Return (x, y) of the center of cell containing provided text 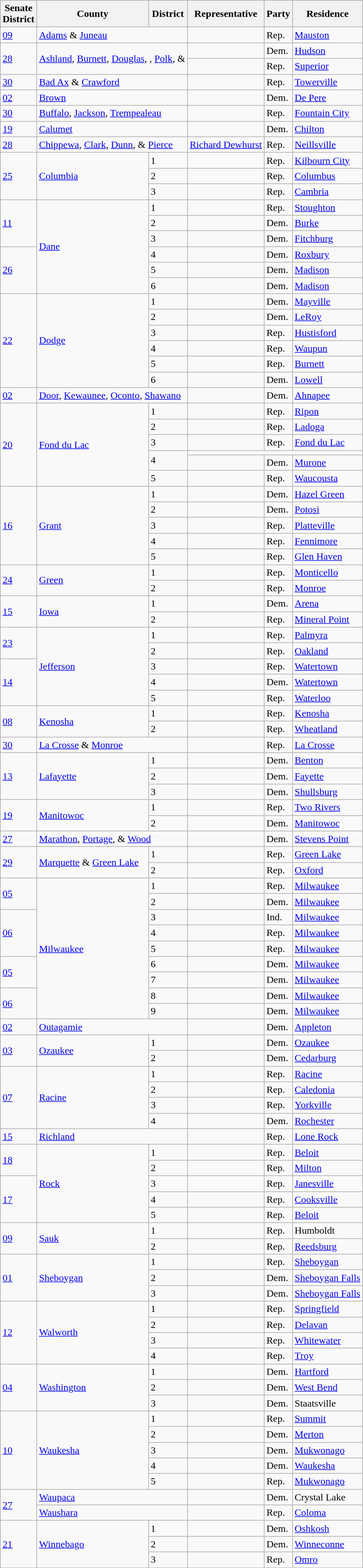
Door, Kewaunee, Oconto, Shawano (112, 395)
26 (19, 270)
Milton (328, 1168)
Winneconne (328, 1544)
Representative (226, 14)
24 (19, 580)
Walworth (92, 1332)
Hazel Green (328, 494)
Omro (328, 1560)
County (92, 14)
14 (19, 682)
Mauston (328, 35)
01 (19, 1278)
Outagamie (112, 1027)
Reedsburg (328, 1246)
Grant (92, 525)
Troy (328, 1356)
8 (168, 996)
West Bend (328, 1387)
La Crosse & Monroe (112, 745)
Glen Haven (328, 557)
Richland (112, 1136)
Oakland (328, 651)
Chippewa, Clark, Dunn, & Pierce (112, 145)
Bad Ax & Crawford (112, 82)
Stevens Point (328, 839)
17 (19, 1199)
Yorkville (328, 1105)
Merton (328, 1434)
Rochester (328, 1121)
29 (19, 862)
Whitewater (328, 1340)
Towerville (328, 82)
Fennimore (328, 541)
Cooksville (328, 1199)
De Pere (328, 98)
Staatsville (328, 1403)
Humboldt (328, 1231)
Burnett (328, 364)
Potosi (328, 510)
Ind. (278, 917)
Fountain City (328, 113)
SenateDistrict (19, 14)
Wheatland (328, 729)
Shullsburg (328, 792)
Ripon (328, 411)
Buffalo, Jackson, Trempealeau (112, 113)
Adams & Juneau (112, 35)
Hustisford (328, 333)
Palmyra (328, 635)
13 (19, 776)
Mayville (328, 301)
Waushara (112, 1513)
20 (19, 445)
LeRoy (328, 317)
Cedarburg (328, 1058)
7 (168, 980)
Mineral Point (328, 619)
Lafayette (92, 776)
23 (19, 643)
04 (19, 1387)
Washington (92, 1387)
Murone (328, 463)
25 (19, 176)
9 (168, 1011)
Lowell (328, 380)
Iowa (92, 611)
Jefferson (92, 666)
Ahnapee (328, 395)
Calumet (112, 129)
Springfield (328, 1309)
18 (19, 1160)
Columbia (92, 176)
Monticello (328, 572)
10 (19, 1450)
Hudson (328, 51)
Dane (92, 246)
Waupun (328, 348)
Party (278, 14)
Stoughton (328, 207)
21 (19, 1544)
Marathon, Portage, & Wood (112, 839)
Caledonia (328, 1090)
Two Rivers (328, 807)
Hartford (328, 1372)
Lone Rock (328, 1136)
Janesville (328, 1183)
Waucousta (328, 478)
Cambria (328, 191)
16 (19, 525)
Chilton (328, 129)
11 (19, 223)
Neillsville (328, 145)
Delavan (328, 1325)
Ladoga (328, 427)
District (168, 14)
08 (19, 721)
La Crosse (328, 745)
Benton (328, 761)
Oxford (328, 870)
Waterloo (328, 698)
12 (19, 1332)
Sauk (92, 1239)
Roxbury (328, 254)
Marquette & Green Lake (92, 862)
Platteville (328, 525)
Coloma (328, 1513)
Appleton (328, 1027)
Oshkosh (328, 1528)
Kilbourn City (328, 160)
Summit (328, 1419)
22 (19, 341)
Brown (112, 98)
03 (19, 1050)
Winnebago (92, 1544)
Fayette (328, 776)
Fitchburg (328, 239)
Dodge (92, 341)
Rock (92, 1183)
Richard Dewhurst (226, 145)
Residence (328, 14)
Green (92, 580)
Monroe (328, 588)
Waupaca (112, 1497)
Arena (328, 604)
07 (19, 1097)
Green Lake (328, 854)
Crystal Lake (328, 1497)
Columbus (328, 176)
Ashland, Burnett, Douglas, , Polk, & (112, 58)
Burke (328, 223)
Superior (328, 66)
